Output the [x, y] coordinate of the center of the cell containing the given text.  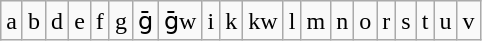
t [425, 21]
f [100, 21]
g [120, 21]
ḡ [145, 21]
l [292, 21]
u [446, 21]
d [58, 21]
s [406, 21]
e [80, 21]
r [386, 21]
a [12, 21]
v [468, 21]
m [316, 21]
o [366, 21]
i [211, 21]
ḡw [180, 21]
n [342, 21]
k [232, 21]
b [34, 21]
kw [263, 21]
